Extract the [X, Y] coordinate from the center of the cell holding the provided text.  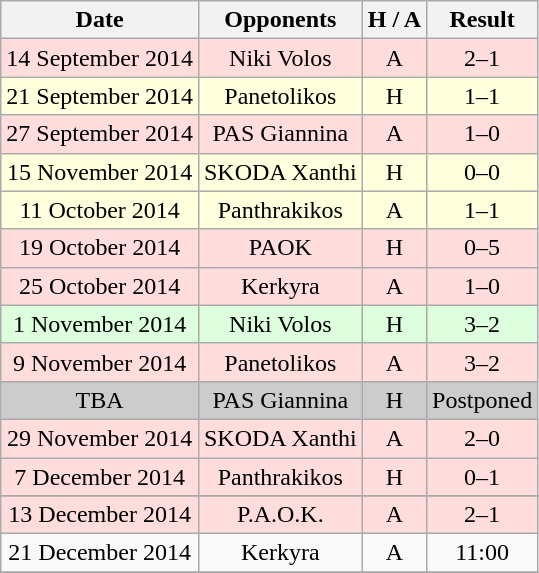
TBA [100, 400]
7 December 2014 [100, 477]
11:00 [482, 553]
PAOK [280, 248]
9 November 2014 [100, 362]
1 November 2014 [100, 324]
21 September 2014 [100, 96]
Opponents [280, 20]
14 September 2014 [100, 58]
29 November 2014 [100, 438]
P.A.O.K. [280, 515]
11 October 2014 [100, 210]
19 October 2014 [100, 248]
H / A [394, 20]
2–0 [482, 438]
0–1 [482, 477]
27 September 2014 [100, 134]
Date [100, 20]
0–5 [482, 248]
0–0 [482, 172]
15 November 2014 [100, 172]
Postponed [482, 400]
13 December 2014 [100, 515]
Result [482, 20]
25 October 2014 [100, 286]
21 December 2014 [100, 553]
